From the cell containing the given text, extract its center point as [X, Y] coordinate. 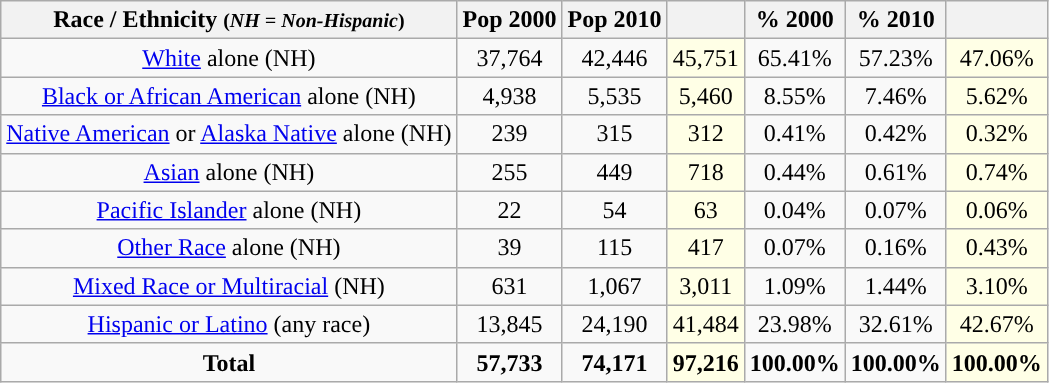
255 [510, 172]
4,938 [510, 96]
Pop 2000 [510, 20]
0.41% [794, 134]
0.61% [896, 172]
23.98% [794, 324]
24,190 [614, 324]
% 2000 [794, 20]
Black or African American alone (NH) [229, 96]
22 [510, 210]
Pacific Islander alone (NH) [229, 210]
1,067 [614, 286]
449 [614, 172]
0.74% [996, 172]
417 [706, 248]
0.32% [996, 134]
0.44% [794, 172]
97,216 [706, 362]
42.67% [996, 324]
42,446 [614, 58]
47.06% [996, 58]
5,535 [614, 96]
Total [229, 362]
White alone (NH) [229, 58]
74,171 [614, 362]
312 [706, 134]
3.10% [996, 286]
Race / Ethnicity (NH = Non-Hispanic) [229, 20]
7.46% [896, 96]
Pop 2010 [614, 20]
54 [614, 210]
1.44% [896, 286]
0.42% [896, 134]
718 [706, 172]
0.04% [794, 210]
Native American or Alaska Native alone (NH) [229, 134]
Other Race alone (NH) [229, 248]
63 [706, 210]
1.09% [794, 286]
5.62% [996, 96]
39 [510, 248]
Hispanic or Latino (any race) [229, 324]
41,484 [706, 324]
Mixed Race or Multiracial (NH) [229, 286]
315 [614, 134]
13,845 [510, 324]
% 2010 [896, 20]
45,751 [706, 58]
0.43% [996, 248]
115 [614, 248]
5,460 [706, 96]
631 [510, 286]
Asian alone (NH) [229, 172]
57.23% [896, 58]
8.55% [794, 96]
65.41% [794, 58]
0.06% [996, 210]
0.16% [896, 248]
32.61% [896, 324]
57,733 [510, 362]
37,764 [510, 58]
3,011 [706, 286]
239 [510, 134]
